Find where the given text appears and provide that cell's center as [x, y] coordinate. 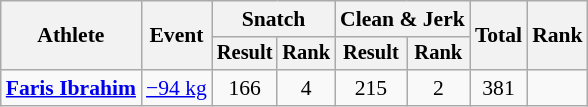
166 [245, 88]
2 [438, 88]
215 [371, 88]
4 [306, 88]
−94 kg [176, 88]
Snatch [274, 19]
Clean & Jerk [402, 19]
Total [498, 36]
Athlete [71, 36]
Event [176, 36]
381 [498, 88]
Faris Ibrahim [71, 88]
